Return the (x, y) coordinate for the center point of the cell that contains the specified text.  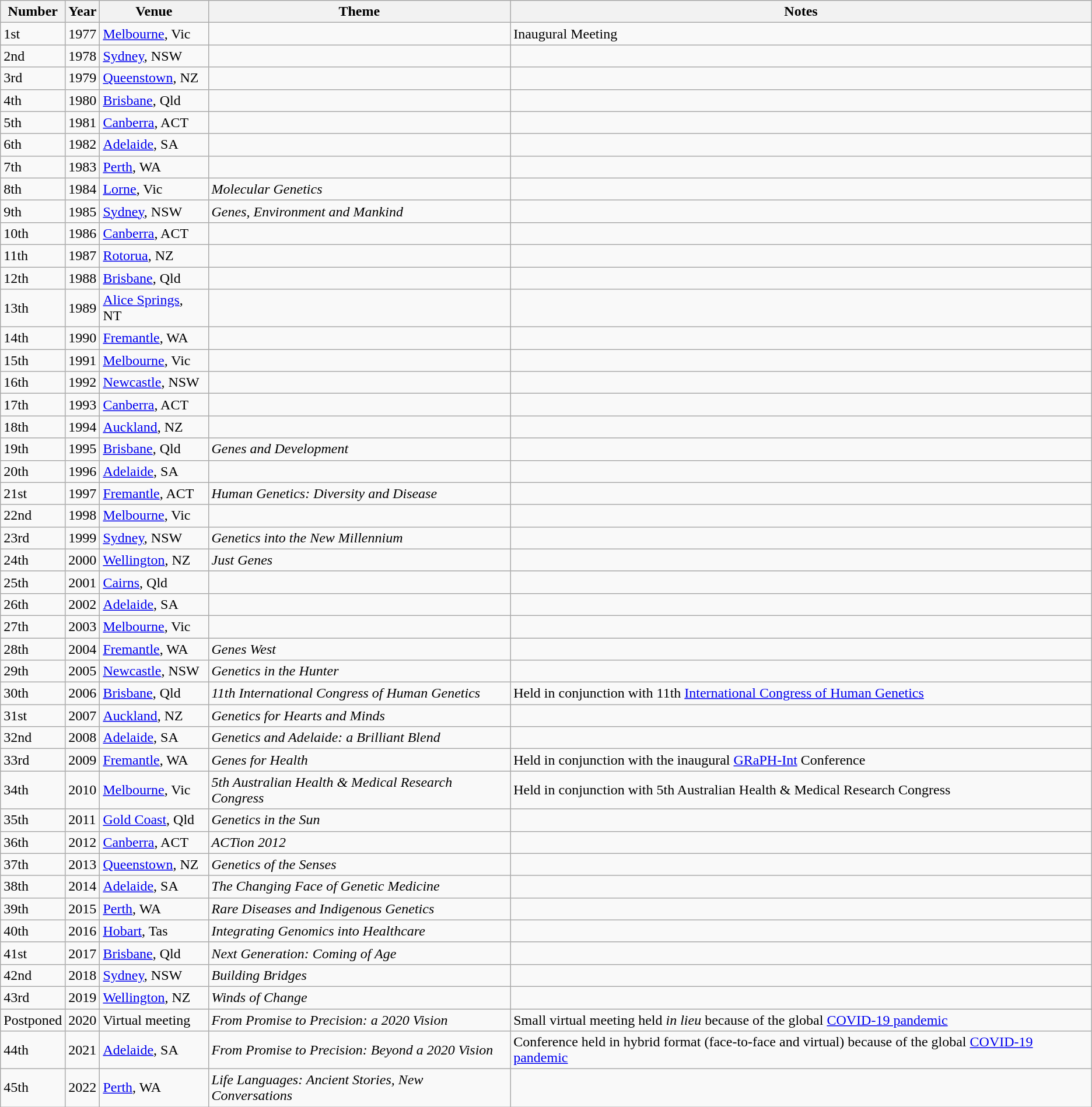
2005 (83, 671)
Life Languages: Ancient Stories, New Conversations (359, 1088)
Lorne, Vic (154, 189)
2009 (83, 760)
Just Genes (359, 560)
From Promise to Precision: a 2020 Vision (359, 1020)
Rare Diseases and Indigenous Genetics (359, 909)
27th (33, 626)
2007 (83, 716)
Genes West (359, 649)
1988 (83, 278)
Held in conjunction with 11th International Congress of Human Genetics (801, 693)
2013 (83, 864)
2004 (83, 649)
1992 (83, 383)
Alice Springs, NT (154, 308)
23rd (33, 538)
1995 (83, 449)
29th (33, 671)
1986 (83, 233)
Small virtual meeting held in lieu because of the global COVID-19 pandemic (801, 1020)
39th (33, 909)
2017 (83, 953)
2018 (83, 975)
34th (33, 790)
2020 (83, 1020)
1999 (83, 538)
24th (33, 560)
2000 (83, 560)
4th (33, 100)
Genes, Environment and Mankind (359, 211)
2015 (83, 909)
3rd (33, 78)
7th (33, 167)
1980 (83, 100)
2006 (83, 693)
11th International Congress of Human Genetics (359, 693)
1993 (83, 405)
13th (33, 308)
17th (33, 405)
1983 (83, 167)
31st (33, 716)
2002 (83, 604)
Cairns, Qld (154, 582)
2022 (83, 1088)
Fremantle, ACT (154, 493)
Building Bridges (359, 975)
1996 (83, 471)
Genes for Health (359, 760)
Theme (359, 12)
Conference held in hybrid format (face-to-face and virtual) because of the global COVID-19 pandemic (801, 1050)
Genes and Development (359, 449)
1979 (83, 78)
44th (33, 1050)
38th (33, 887)
Year (83, 12)
Genetics for Hearts and Minds (359, 716)
1978 (83, 56)
5th (33, 122)
Human Genetics: Diversity and Disease (359, 493)
1990 (83, 338)
10th (33, 233)
30th (33, 693)
36th (33, 842)
1977 (83, 34)
Postponed (33, 1020)
2011 (83, 820)
28th (33, 649)
Hobart, Tas (154, 931)
From Promise to Precision: Beyond a 2020 Vision (359, 1050)
2021 (83, 1050)
1991 (83, 360)
40th (33, 931)
1984 (83, 189)
2010 (83, 790)
Held in conjunction with 5th Australian Health & Medical Research Congress (801, 790)
25th (33, 582)
2nd (33, 56)
26th (33, 604)
2008 (83, 738)
2016 (83, 931)
1989 (83, 308)
42nd (33, 975)
16th (33, 383)
Winds of Change (359, 997)
Genetics and Adelaide: a Brilliant Blend (359, 738)
Venue (154, 12)
Gold Coast, Qld (154, 820)
14th (33, 338)
33rd (33, 760)
Inaugural Meeting (801, 34)
2001 (83, 582)
Genetics in the Sun (359, 820)
1982 (83, 145)
1981 (83, 122)
Genetics into the New Millennium (359, 538)
1998 (83, 516)
Notes (801, 12)
2019 (83, 997)
35th (33, 820)
Genetics of the Senses (359, 864)
Genetics in the Hunter (359, 671)
12th (33, 278)
Next Generation: Coming of Age (359, 953)
15th (33, 360)
2003 (83, 626)
37th (33, 864)
ACTion 2012 (359, 842)
2012 (83, 842)
6th (33, 145)
22nd (33, 516)
5th Australian Health & Medical Research Congress (359, 790)
21st (33, 493)
2014 (83, 887)
1997 (83, 493)
Virtual meeting (154, 1020)
41st (33, 953)
32nd (33, 738)
The Changing Face of Genetic Medicine (359, 887)
9th (33, 211)
45th (33, 1088)
19th (33, 449)
Molecular Genetics (359, 189)
1987 (83, 255)
Integrating Genomics into Healthcare (359, 931)
43rd (33, 997)
Rotorua, NZ (154, 255)
1994 (83, 427)
18th (33, 427)
Number (33, 12)
1985 (83, 211)
11th (33, 255)
8th (33, 189)
1st (33, 34)
Held in conjunction with the inaugural GRaPH-Int Conference (801, 760)
20th (33, 471)
